Capture the cell that displays the provided text and extract its (X, Y) central coordinate. 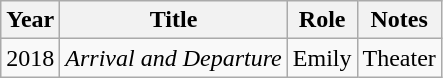
Year (30, 20)
Emily (322, 58)
Title (174, 20)
Theater (399, 58)
Arrival and Departure (174, 58)
Role (322, 20)
Notes (399, 20)
2018 (30, 58)
